Determine the [x, y] coordinate at the center of the cell enclosing the given text.  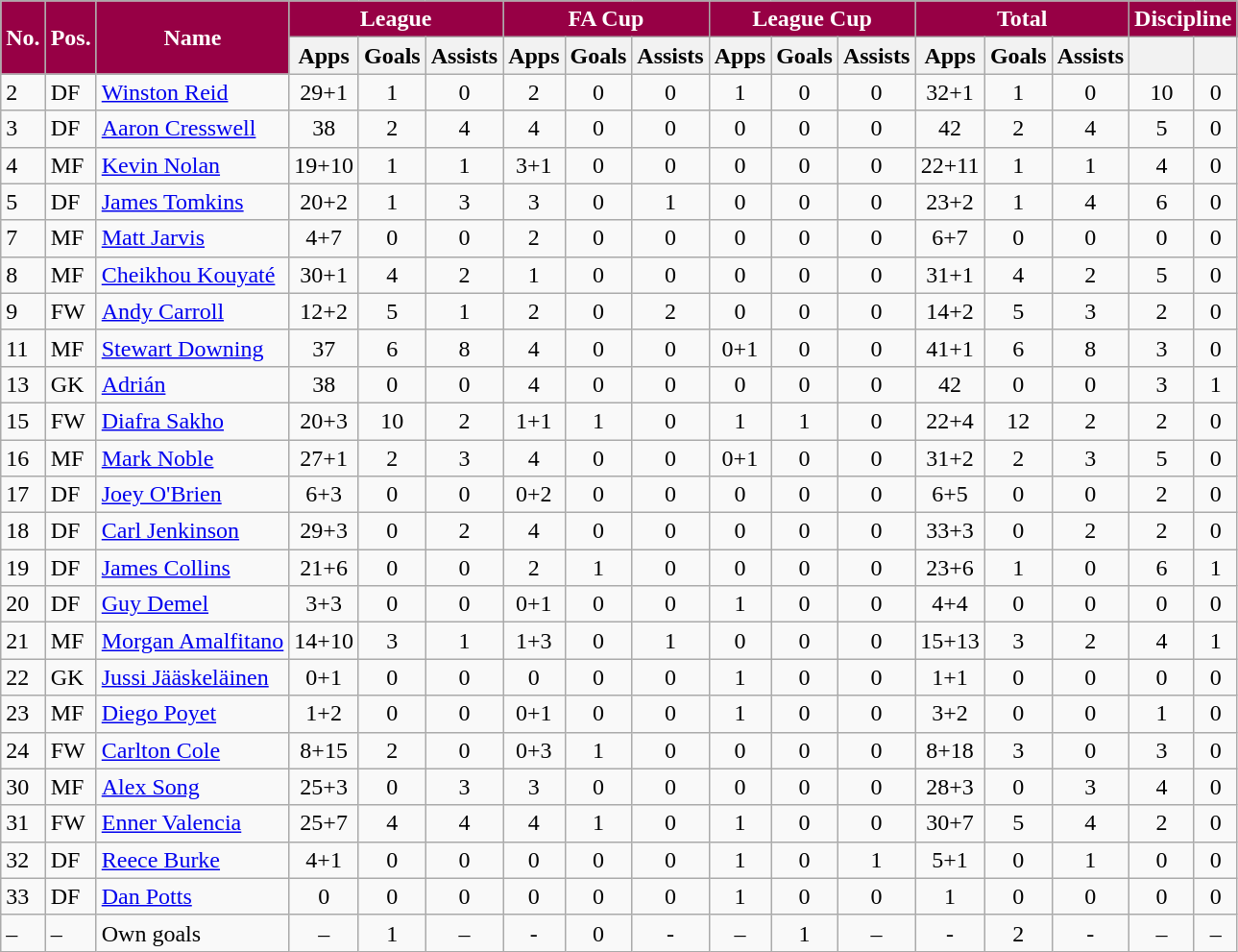
4+1 [325, 860]
James Tomkins [192, 202]
12 [1018, 421]
19 [23, 568]
32 [23, 860]
Reece Burke [192, 860]
4+7 [325, 238]
Own goals [192, 933]
Kevin Nolan [192, 165]
Mark Noble [192, 458]
32+1 [951, 92]
5+1 [951, 860]
41+1 [951, 348]
33+3 [951, 531]
31 [23, 823]
Total [1022, 19]
3+3 [325, 604]
20+3 [325, 421]
33 [23, 896]
Carlton Cole [192, 750]
Stewart Downing [192, 348]
31+1 [951, 275]
Cheikhou Kouyaté [192, 275]
7 [23, 238]
Andy Carroll [192, 311]
League Cup [813, 19]
22+11 [951, 165]
23 [23, 714]
League [396, 19]
Diafra Sakho [192, 421]
Pos. [71, 37]
14+10 [325, 641]
31+2 [951, 458]
25+7 [325, 823]
Alex Song [192, 787]
Guy Demel [192, 604]
18 [23, 531]
16 [23, 458]
20 [23, 604]
Joey O'Brien [192, 495]
No. [23, 37]
8+18 [951, 750]
14+2 [951, 311]
1+2 [325, 714]
11 [23, 348]
6+5 [951, 495]
6+7 [951, 238]
6+3 [325, 495]
4+4 [951, 604]
15 [23, 421]
21+6 [325, 568]
19+10 [325, 165]
29+1 [325, 92]
3+1 [534, 165]
8+15 [325, 750]
Jussi Jääskeläinen [192, 677]
Adrián [192, 384]
Dan Potts [192, 896]
Diego Poyet [192, 714]
20+2 [325, 202]
Carl Jenkinson [192, 531]
Name [192, 37]
37 [325, 348]
James Collins [192, 568]
27+1 [325, 458]
22 [23, 677]
25+3 [325, 787]
0+3 [534, 750]
17 [23, 495]
Enner Valencia [192, 823]
29+3 [325, 531]
23+2 [951, 202]
1+3 [534, 641]
FA Cup [607, 19]
Aaron Cresswell [192, 129]
30 [23, 787]
28+3 [951, 787]
9 [23, 311]
Morgan Amalfitano [192, 641]
30+7 [951, 823]
3+2 [951, 714]
23+6 [951, 568]
12+2 [325, 311]
24 [23, 750]
0+2 [534, 495]
13 [23, 384]
Matt Jarvis [192, 238]
21 [23, 641]
Discipline [1183, 19]
15+13 [951, 641]
22+4 [951, 421]
30+1 [325, 275]
Winston Reid [192, 92]
